From the cell containing the given text, extract its center point as [x, y] coordinate. 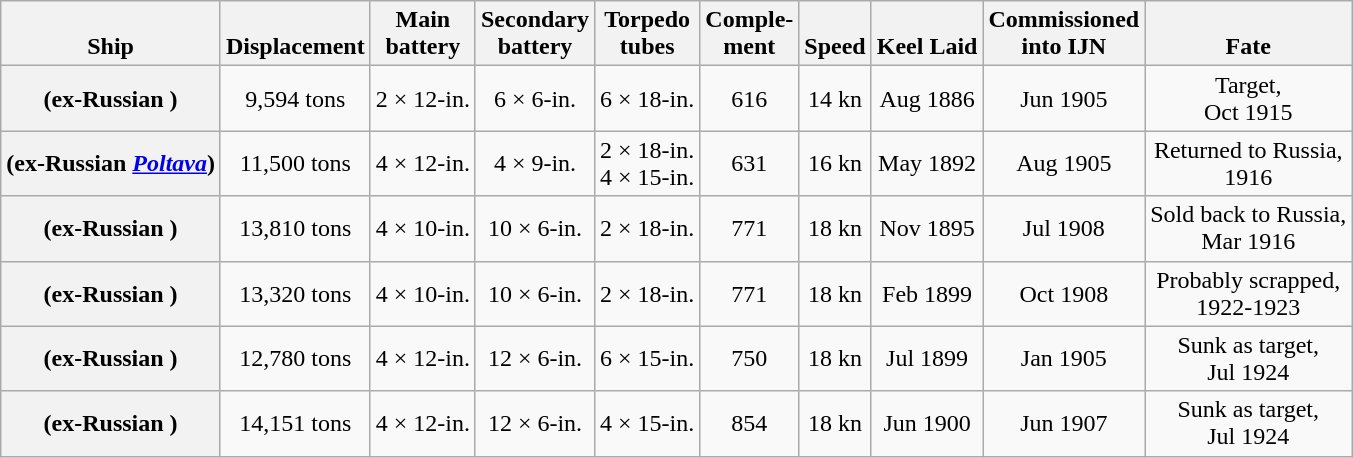
6 × 15-in. [648, 358]
12,780 tons [295, 358]
2 × 18-in.4 × 15-in. [648, 164]
Jun 1900 [927, 424]
14 kn [835, 98]
Probably scrapped,1922-1923 [1248, 294]
4 × 9-in. [534, 164]
Jun 1905 [1064, 98]
Fate [1248, 34]
11,500 tons [295, 164]
Jul 1899 [927, 358]
6 × 6-in. [534, 98]
Torpedotubes [648, 34]
13,810 tons [295, 228]
750 [750, 358]
Secondarybattery [534, 34]
Commissionedinto IJN [1064, 34]
(ex-Russian Poltava) [111, 164]
Oct 1908 [1064, 294]
Comple-ment [750, 34]
Jan 1905 [1064, 358]
14,151 tons [295, 424]
Sold back to Russia,Mar 1916 [1248, 228]
Speed [835, 34]
Jul 1908 [1064, 228]
2 × 12-in. [422, 98]
Aug 1886 [927, 98]
13,320 tons [295, 294]
631 [750, 164]
Displacement [295, 34]
May 1892 [927, 164]
6 × 18-in. [648, 98]
Target,Oct 1915 [1248, 98]
Keel Laid [927, 34]
Nov 1895 [927, 228]
Mainbattery [422, 34]
854 [750, 424]
Feb 1899 [927, 294]
Returned to Russia,1916 [1248, 164]
616 [750, 98]
9,594 tons [295, 98]
Jun 1907 [1064, 424]
4 × 15-in. [648, 424]
Ship [111, 34]
Aug 1905 [1064, 164]
16 kn [835, 164]
